Locate the cell with the specified text and output its [X, Y] center coordinate. 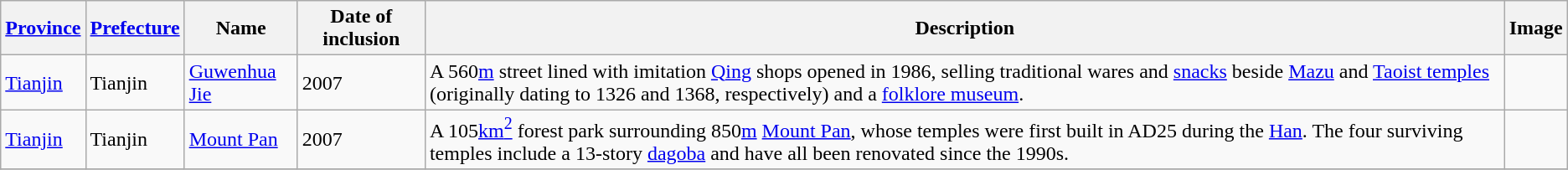
Description [965, 28]
Prefecture [135, 28]
Province [44, 28]
Guwenhua Jie [241, 82]
Date of inclusion [361, 28]
Mount Pan [241, 140]
Name [241, 28]
Image [1536, 28]
